Find where the given text appears and provide that cell's center as (X, Y) coordinate. 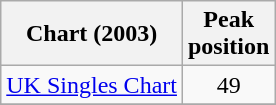
49 (228, 85)
Chart (2003) (92, 34)
UK Singles Chart (92, 85)
Peakposition (228, 34)
